Pinpoint the cell where the given text exists, returning its (x, y) midpoint coordinate. 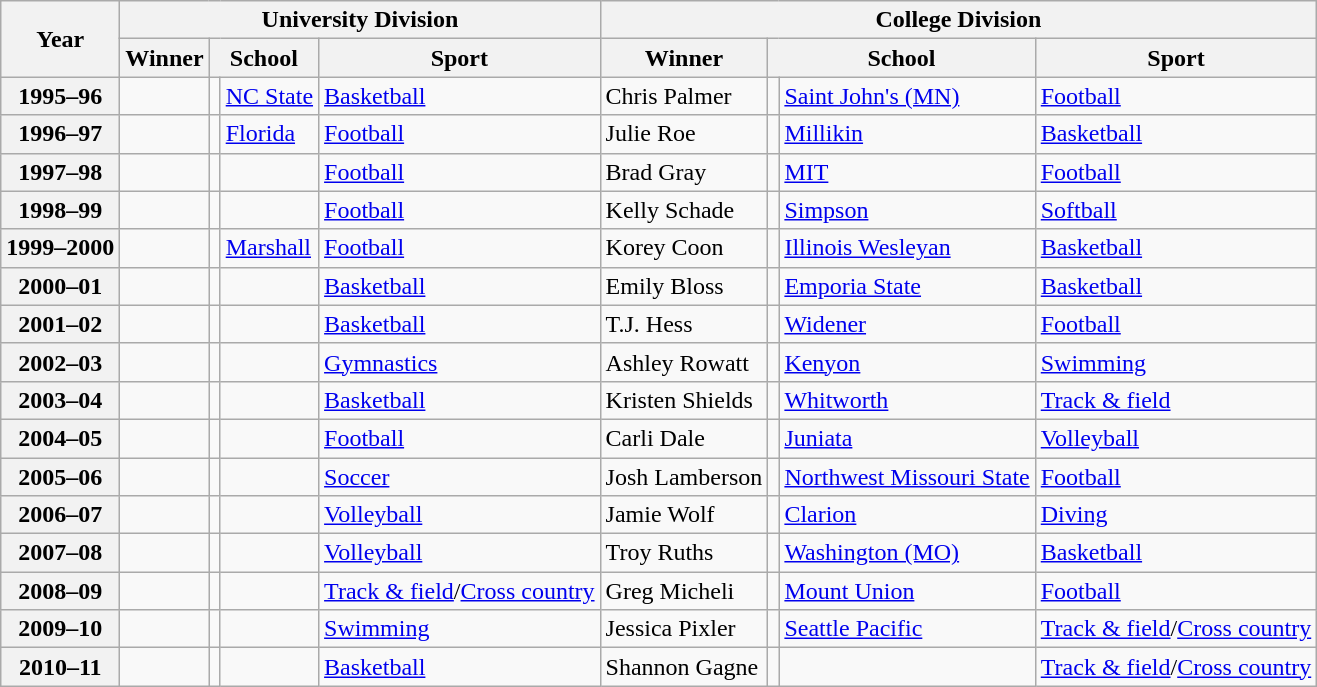
Track & field (1176, 400)
1996–97 (60, 134)
Clarion (907, 515)
1998–99 (60, 210)
MIT (907, 172)
Seattle Pacific (907, 629)
Whitworth (907, 400)
Josh Lamberson (684, 477)
Korey Coon (684, 248)
Marshall (269, 248)
2004–05 (60, 438)
1997–98 (60, 172)
T.J. Hess (684, 324)
2003–04 (60, 400)
Emily Bloss (684, 286)
Kelly Schade (684, 210)
Ashley Rowatt (684, 362)
Greg Micheli (684, 591)
Troy Ruths (684, 553)
Florida (269, 134)
Carli Dale (684, 438)
Simpson (907, 210)
Washington (MO) (907, 553)
Julie Roe (684, 134)
Kristen Shields (684, 400)
College Division (958, 20)
2010–11 (60, 667)
University Division (360, 20)
Kenyon (907, 362)
1995–96 (60, 96)
Millikin (907, 134)
Jamie Wolf (684, 515)
2009–10 (60, 629)
2005–06 (60, 477)
Northwest Missouri State (907, 477)
Saint John's (MN) (907, 96)
2006–07 (60, 515)
2001–02 (60, 324)
NC State (269, 96)
Jessica Pixler (684, 629)
Soccer (460, 477)
2000–01 (60, 286)
Softball (1176, 210)
Shannon Gagne (684, 667)
Gymnastics (460, 362)
Widener (907, 324)
Juniata (907, 438)
Year (60, 39)
Brad Gray (684, 172)
2008–09 (60, 591)
1999–2000 (60, 248)
Emporia State (907, 286)
2007–08 (60, 553)
Diving (1176, 515)
2002–03 (60, 362)
Mount Union (907, 591)
Chris Palmer (684, 96)
Illinois Wesleyan (907, 248)
